Output the [X, Y] coordinate of the center of the cell containing the given text.  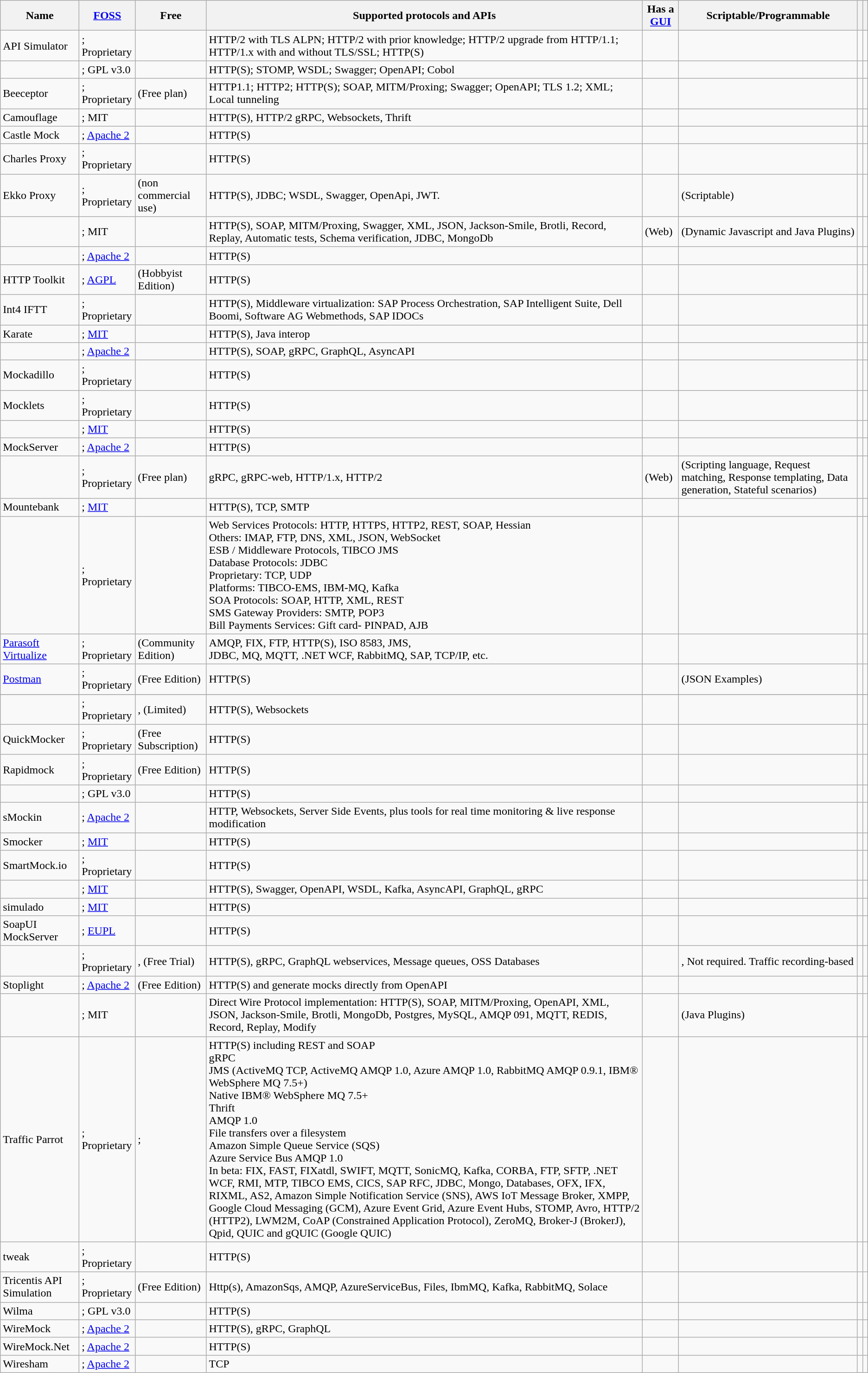
Camouflage [40, 117]
Castle Mock [40, 135]
Mocklets [40, 405]
; EUPL [108, 931]
HTTP(S), Swagger, OpenAPI, WSDL, Kafka, AsyncAPI, GraphQL, gRPC [425, 889]
(Java Plugins) [768, 1015]
HTTP(S), Middleware virtualization: SAP Process Orchestration, SAP Intelligent Suite, Dell Boomi, Software AG Webmethods, SAP IDOCs [425, 310]
Mountebank [40, 507]
FOSS [108, 16]
WireMock [40, 1328]
Charles Proxy [40, 159]
HTTP(S), gRPC, GraphQL [425, 1328]
Ekko Proxy [40, 195]
Has a GUI [660, 16]
Traffic Parrot [40, 1139]
Scriptable/Programmable [768, 16]
; [171, 1139]
Name [40, 16]
API Simulator [40, 45]
, Not required. Traffic recording-based [768, 961]
gRPC, gRPC-web, HTTP/1.x, HTTP/2 [425, 477]
HTTP(S); STOMP, WSDL; Swagger; OpenAPI; Cobol [425, 70]
; AGPL [108, 279]
Supported protocols and APIs [425, 16]
WireMock.Net [40, 1346]
Tricentis API Simulation [40, 1287]
Karate [40, 333]
HTTP(S), Java interop [425, 333]
QuickMocker [40, 739]
sMockin [40, 817]
(Free Subscription) [171, 739]
(Scriptable) [768, 195]
Free [171, 16]
AMQP, FIX, FTP, HTTP(S), ISO 8583, JMS, JDBC, MQ, MQTT, .NET WCF, RabbitMQ, SAP, TCP/IP, etc. [425, 649]
HTTP(S), gRPC, GraphQL webservices, Message queues, OSS Databases [425, 961]
, (Limited) [171, 709]
Http(s), AmazonSqs, AMQP, AzureServiceBus, Files, IbmMQ, Kafka, RabbitMQ, Solace [425, 1287]
simulado [40, 907]
(Scripting language, Request matching, Response templating, Data generation, Stateful scenarios) [768, 477]
(non commercial use) [171, 195]
HTTP Toolkit [40, 279]
HTTP(S), HTTP/2 gRPC, Websockets, Thrift [425, 117]
Wiresham [40, 1364]
(JSON Examples) [768, 679]
HTTP1.1; HTTP2; HTTP(S); SOAP, MITM/Proxing; Swagger; OpenAPI; TLS 1.2; XML; Local tunneling [425, 94]
SmartMock.io [40, 865]
TCP [425, 1364]
, (Free Trial) [171, 961]
Wilma [40, 1311]
Postman [40, 679]
(Dynamic Javascript and Java Plugins) [768, 232]
Stoplight [40, 985]
(Hobbyist Edition) [171, 279]
Parasoft Virtualize [40, 649]
HTTP(S), JDBC; WSDL, Swagger, OpenApi, JWT. [425, 195]
Beeceptor [40, 94]
SoapUI MockServer [40, 931]
HTTP(S), Websockets [425, 709]
HTTP/2 with TLS ALPN; HTTP/2 with prior knowledge; HTTP/2 upgrade from HTTP/1.1; HTTP/1.x with and without TLS/SSL; HTTP(S) [425, 45]
Smocker [40, 842]
Rapidmock [40, 770]
HTTP, Websockets, Server Side Events, plus tools for real time monitoring & live response modification [425, 817]
HTTP(S), TCP, SMTP [425, 507]
Int4 IFTT [40, 310]
MockServer [40, 447]
HTTP(S), SOAP, gRPC, GraphQL, AsyncAPI [425, 351]
Mockadillo [40, 376]
tweak [40, 1257]
HTTP(S), SOAP, MITM/Proxing, Swagger, XML, JSON, Jackson-Smile, Brotli, Record, Replay, Automatic tests, Schema verification, JDBC, MongoDb [425, 232]
(Community Edition) [171, 649]
HTTP(S) and generate mocks directly from OpenAPI [425, 985]
